From the cell containing the given text, extract its center point as (x, y) coordinate. 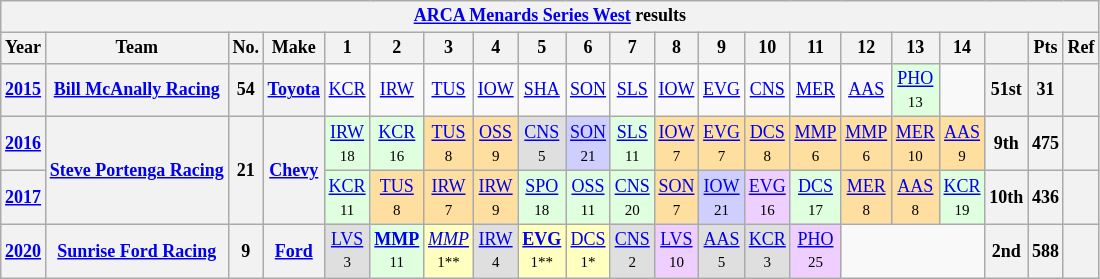
KCR11 (347, 197)
MMP11 (397, 251)
Year (24, 48)
IRW4 (496, 251)
2017 (24, 197)
7 (632, 48)
KCR (347, 90)
IRW (397, 90)
SON21 (588, 144)
PHO25 (816, 251)
436 (1046, 197)
LVS10 (676, 251)
MER8 (866, 197)
5 (542, 48)
MER10 (916, 144)
AAS8 (916, 197)
13 (916, 48)
2nd (1006, 251)
DCS17 (816, 197)
CNS5 (542, 144)
MER (816, 90)
LVS3 (347, 251)
DCS8 (767, 144)
AAS (866, 90)
MMP1** (449, 251)
2020 (24, 251)
Pts (1046, 48)
DCS1* (588, 251)
IRW7 (449, 197)
Steve Portenga Racing (136, 170)
31 (1046, 90)
No. (246, 48)
SLS11 (632, 144)
CNS (767, 90)
2016 (24, 144)
3 (449, 48)
SLS (632, 90)
54 (246, 90)
EVG1** (542, 251)
IOW7 (676, 144)
IOW21 (722, 197)
4 (496, 48)
2015 (24, 90)
IRW9 (496, 197)
SHA (542, 90)
10th (1006, 197)
Chevy (294, 170)
14 (962, 48)
ARCA Menards Series West results (550, 16)
Sunrise Ford Racing (136, 251)
CNS2 (632, 251)
21 (246, 170)
KCR19 (962, 197)
SON7 (676, 197)
12 (866, 48)
EVG (722, 90)
Ford (294, 251)
Toyota (294, 90)
AAS5 (722, 251)
SON (588, 90)
CNS20 (632, 197)
9th (1006, 144)
EVG16 (767, 197)
EVG7 (722, 144)
Team (136, 48)
Ref (1081, 48)
KCR16 (397, 144)
OSS9 (496, 144)
PHO13 (916, 90)
KCR3 (767, 251)
AAS9 (962, 144)
2 (397, 48)
Make (294, 48)
10 (767, 48)
8 (676, 48)
TUS (449, 90)
475 (1046, 144)
IRW18 (347, 144)
588 (1046, 251)
OSS11 (588, 197)
Bill McAnally Racing (136, 90)
11 (816, 48)
1 (347, 48)
6 (588, 48)
SPO18 (542, 197)
51st (1006, 90)
